Output the (x, y) coordinate of the center of the cell containing the given text.  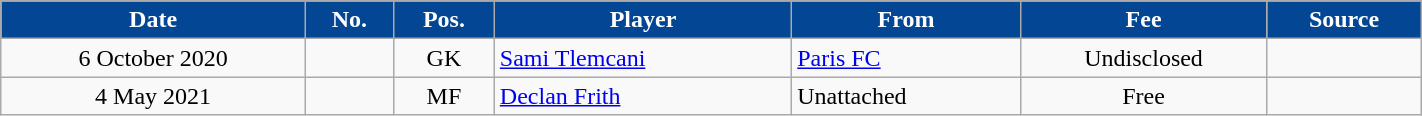
Unattached (906, 96)
No. (349, 20)
GK (444, 58)
MF (444, 96)
4 May 2021 (154, 96)
Free (1143, 96)
Date (154, 20)
Pos. (444, 20)
Sami Tlemcani (642, 58)
Player (642, 20)
Paris FC (906, 58)
Source (1344, 20)
Fee (1143, 20)
From (906, 20)
Declan Frith (642, 96)
Undisclosed (1143, 58)
6 October 2020 (154, 58)
